Return the (X, Y) coordinate for the center point of the cell that contains the specified text.  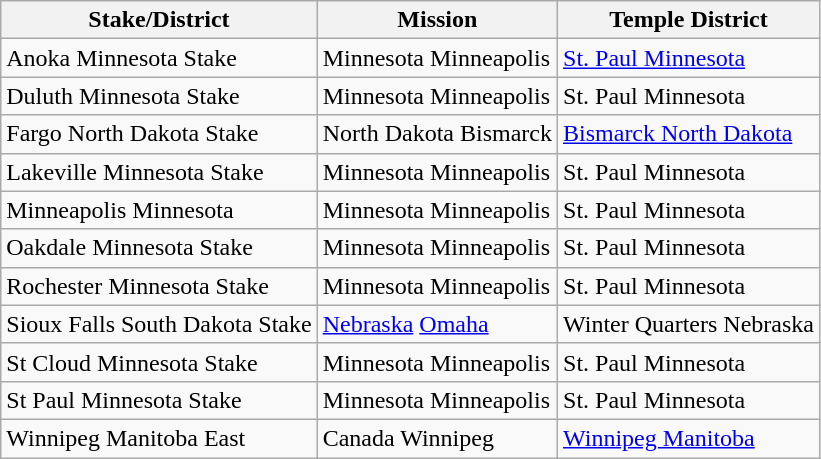
St Cloud Minnesota Stake (159, 362)
St Paul Minnesota Stake (159, 400)
Sioux Falls South Dakota Stake (159, 324)
North Dakota Bismarck (437, 134)
Rochester Minnesota Stake (159, 286)
Anoka Minnesota Stake (159, 58)
Bismarck North Dakota (689, 134)
Winter Quarters Nebraska (689, 324)
Winnipeg Manitoba East (159, 438)
Lakeville Minnesota Stake (159, 172)
Oakdale Minnesota Stake (159, 248)
Temple District (689, 20)
Mission (437, 20)
Nebraska Omaha (437, 324)
Stake/District (159, 20)
Minneapolis Minnesota (159, 210)
Fargo North Dakota Stake (159, 134)
Winnipeg Manitoba (689, 438)
Canada Winnipeg (437, 438)
Duluth Minnesota Stake (159, 96)
